Pinpoint the cell where the given text exists, returning its [x, y] midpoint coordinate. 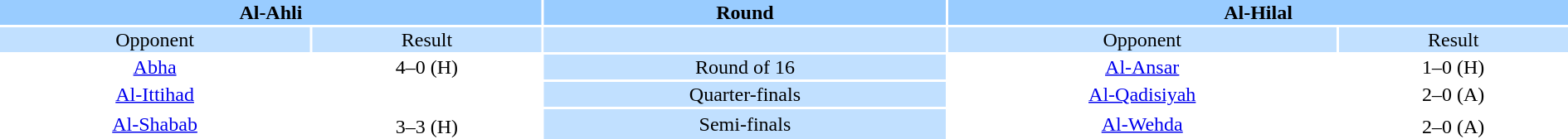
Al-Hilal [1258, 12]
Al-Ahli [270, 12]
Round [745, 12]
Semi-finals [745, 124]
Al-Ittihad [154, 94]
Al-Shabab [154, 124]
1–0 (H) [1454, 67]
Al-Ansar [1142, 67]
4–0 (H) [426, 67]
Al-Wehda [1142, 124]
3–3 (H) [426, 127]
Abha [154, 67]
Quarter-finals [745, 94]
Round of 16 [745, 67]
Al-Qadisiyah [1142, 94]
